Determine the [x, y] coordinate at the center of the cell enclosing the given text.  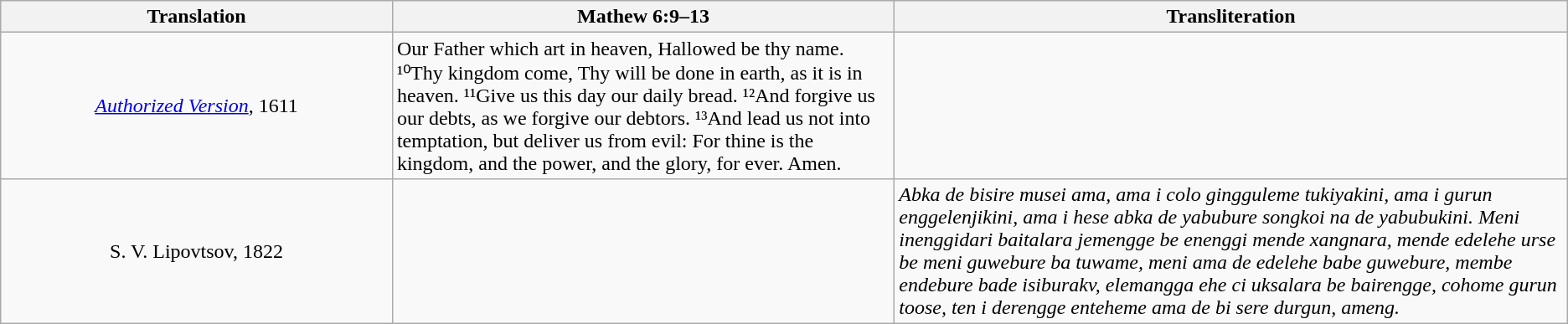
Mathew 6:9–13 [643, 17]
S. V. Lipovtsov, 1822 [197, 251]
Translation [197, 17]
Transliteration [1231, 17]
Authorized Version, 1611 [197, 105]
